Provide the (x, y) coordinate of the cell's center where the given text is located.  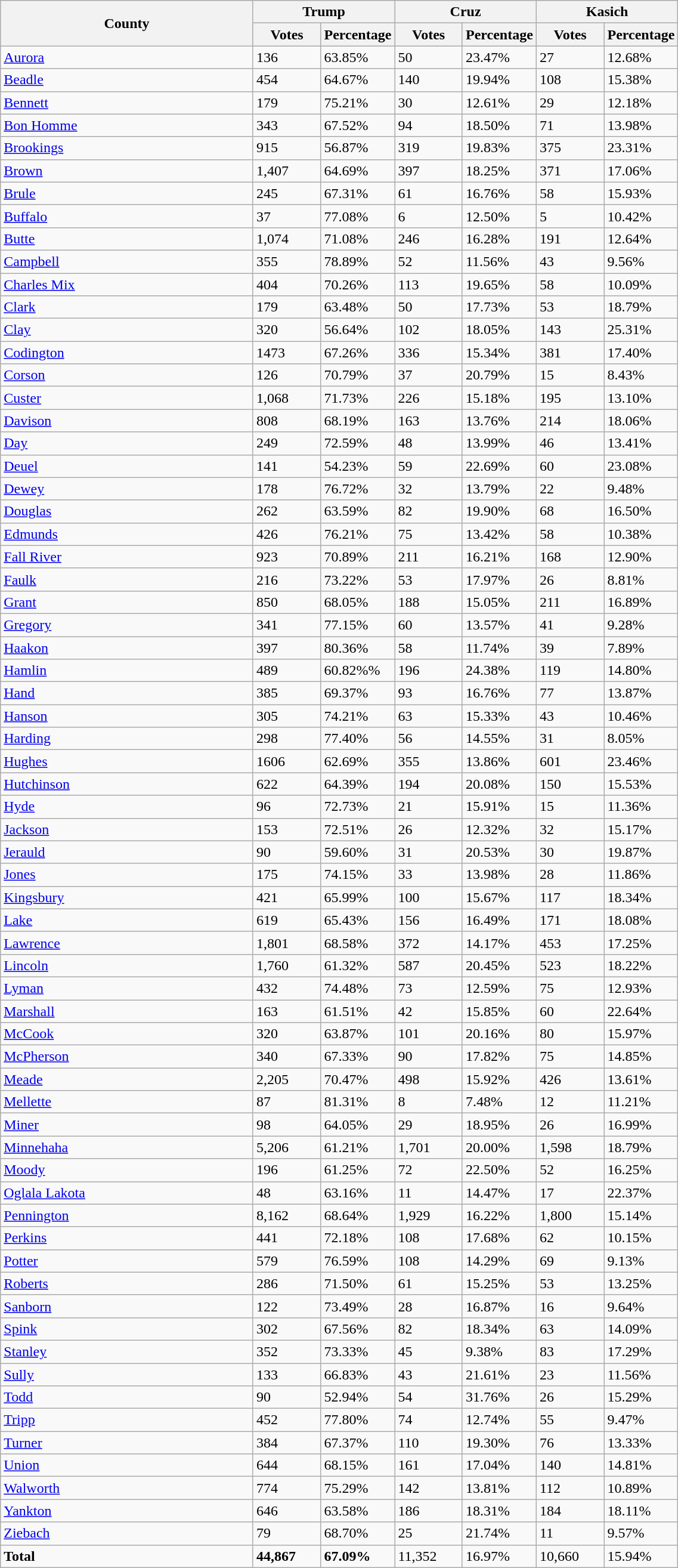
Corson (127, 375)
61.21% (358, 1147)
10.46% (641, 716)
195 (570, 398)
6 (429, 216)
Hand (127, 693)
44,867 (287, 1556)
71.50% (358, 1283)
59.60% (358, 852)
352 (287, 1351)
Lake (127, 920)
305 (287, 716)
454 (287, 80)
336 (429, 353)
15.94% (641, 1556)
9.48% (641, 489)
2,205 (287, 1079)
63.16% (358, 1193)
75.29% (358, 1488)
22.69% (499, 466)
9.38% (499, 1351)
67.37% (358, 1443)
298 (287, 739)
16.50% (641, 511)
County (127, 23)
12.59% (499, 988)
21 (429, 807)
Yankton (127, 1511)
10.09% (641, 285)
77.15% (358, 625)
8.81% (641, 579)
72.59% (358, 443)
375 (570, 148)
Campbell (127, 261)
8.05% (641, 739)
64.67% (358, 80)
Trump (323, 12)
644 (287, 1465)
42 (429, 1011)
63.59% (358, 511)
31.76% (499, 1397)
41 (570, 625)
Hanson (127, 716)
20.00% (499, 1147)
17.73% (499, 307)
19.87% (641, 852)
17.68% (499, 1238)
13.61% (641, 1079)
79 (287, 1533)
67.33% (358, 1057)
54 (429, 1397)
15.17% (641, 829)
340 (287, 1057)
452 (287, 1420)
22.37% (641, 1193)
65.43% (358, 920)
191 (570, 239)
Davison (127, 421)
76.21% (358, 534)
71.73% (358, 398)
67.31% (358, 193)
18.11% (641, 1511)
19.30% (499, 1443)
65.99% (358, 897)
302 (287, 1329)
Stanley (127, 1351)
Hughes (127, 761)
77.80% (358, 1420)
18.25% (499, 171)
64.05% (358, 1125)
68.70% (358, 1533)
17.06% (641, 171)
Gregory (127, 625)
17.25% (641, 943)
13.79% (499, 489)
Butte (127, 239)
13.76% (499, 421)
Lawrence (127, 943)
23.08% (641, 466)
Roberts (127, 1283)
25 (429, 1533)
76.59% (358, 1261)
Beadle (127, 80)
61.51% (358, 1011)
72.73% (358, 807)
15.91% (499, 807)
21.61% (499, 1374)
Tripp (127, 1420)
178 (287, 489)
15.18% (499, 398)
171 (570, 920)
18.05% (499, 330)
94 (429, 125)
186 (429, 1511)
61.25% (358, 1170)
87 (287, 1102)
489 (287, 671)
Kingsbury (127, 897)
371 (570, 171)
45 (429, 1351)
7.89% (641, 647)
384 (287, 1443)
119 (570, 671)
81.31% (358, 1102)
13.57% (499, 625)
5,206 (287, 1147)
101 (429, 1034)
19.90% (499, 511)
72.51% (358, 829)
579 (287, 1261)
16.22% (499, 1215)
9.47% (641, 1420)
1,760 (287, 965)
56.87% (358, 148)
1,068 (287, 398)
12.74% (499, 1420)
168 (570, 557)
80.36% (358, 647)
184 (570, 1511)
22.64% (641, 1011)
15.67% (499, 897)
12 (570, 1102)
68.19% (358, 421)
Sully (127, 1374)
22 (570, 489)
12.18% (641, 103)
1,929 (429, 1215)
74.21% (358, 716)
59 (429, 466)
Deuel (127, 466)
74.48% (358, 988)
63.87% (358, 1034)
1,074 (287, 239)
54.23% (358, 466)
14.47% (499, 1193)
Lyman (127, 988)
39 (570, 647)
70.79% (358, 375)
12.68% (641, 57)
587 (429, 965)
381 (570, 353)
77.08% (358, 216)
17.82% (499, 1057)
74.15% (358, 875)
73 (429, 988)
622 (287, 784)
Bon Homme (127, 125)
23 (570, 1374)
69 (570, 1261)
Fall River (127, 557)
8,162 (287, 1215)
13.99% (499, 443)
20.16% (499, 1034)
15.14% (641, 1215)
15.92% (499, 1079)
Jackson (127, 829)
133 (287, 1374)
Spink (127, 1329)
142 (429, 1488)
67.56% (358, 1329)
67.52% (358, 125)
12.61% (499, 103)
18.50% (499, 125)
Marshall (127, 1011)
808 (287, 421)
850 (287, 602)
Haakon (127, 647)
83 (570, 1351)
1473 (287, 353)
Total (127, 1556)
Lincoln (127, 965)
Meade (127, 1079)
194 (429, 784)
14.85% (641, 1057)
112 (570, 1488)
117 (570, 897)
76.72% (358, 489)
Faulk (127, 579)
73.22% (358, 579)
15.85% (499, 1011)
74 (429, 1420)
17.40% (641, 353)
Aurora (127, 57)
15.93% (641, 193)
18.31% (499, 1511)
249 (287, 443)
72.18% (358, 1238)
61.32% (358, 965)
10.15% (641, 1238)
432 (287, 988)
16.49% (499, 920)
Custer (127, 398)
5 (570, 216)
1,598 (570, 1147)
55 (570, 1420)
343 (287, 125)
246 (429, 239)
17.04% (499, 1465)
13.25% (641, 1283)
16.97% (499, 1556)
Dewey (127, 489)
14.55% (499, 739)
245 (287, 193)
67.09% (358, 1556)
63.48% (358, 307)
52.94% (358, 1397)
15.34% (499, 353)
12.93% (641, 988)
319 (429, 148)
23.47% (499, 57)
80 (570, 1034)
11.21% (641, 1102)
113 (429, 285)
15.05% (499, 602)
13.42% (499, 534)
8 (429, 1102)
110 (429, 1443)
96 (287, 807)
601 (570, 761)
46 (570, 443)
62 (570, 1238)
126 (287, 375)
23.31% (641, 148)
Cruz (465, 12)
Clay (127, 330)
73.49% (358, 1306)
Douglas (127, 511)
19.83% (499, 148)
Clark (127, 307)
Hyde (127, 807)
16.87% (499, 1306)
Kasich (607, 12)
12.64% (641, 239)
16 (570, 1306)
12.90% (641, 557)
13.41% (641, 443)
11.36% (641, 807)
12.50% (499, 216)
Charles Mix (127, 285)
262 (287, 511)
14.09% (641, 1329)
68.15% (358, 1465)
1,801 (287, 943)
122 (287, 1306)
16.89% (641, 602)
18.08% (641, 920)
16.21% (499, 557)
69.37% (358, 693)
Ziebach (127, 1533)
12.32% (499, 829)
15.53% (641, 784)
18.22% (641, 965)
19.94% (499, 80)
76 (570, 1443)
22.50% (499, 1170)
20.79% (499, 375)
56.64% (358, 330)
60.82%% (358, 671)
9.64% (641, 1306)
Buffalo (127, 216)
10.38% (641, 534)
17.97% (499, 579)
923 (287, 557)
1606 (287, 761)
Codington (127, 353)
143 (570, 330)
13.81% (499, 1488)
404 (287, 285)
68 (570, 511)
13.10% (641, 398)
68.58% (358, 943)
372 (429, 943)
24.38% (499, 671)
21.74% (499, 1533)
27 (570, 57)
56 (429, 739)
68.05% (358, 602)
100 (429, 897)
Grant (127, 602)
78.89% (358, 261)
15.25% (499, 1283)
10.89% (641, 1488)
14.81% (641, 1465)
102 (429, 330)
441 (287, 1238)
141 (287, 466)
63.58% (358, 1511)
16.99% (641, 1125)
8.43% (641, 375)
774 (287, 1488)
Brown (127, 171)
Oglala Lakota (127, 1193)
16.25% (641, 1170)
Potter (127, 1261)
13.87% (641, 693)
150 (570, 784)
71 (570, 125)
14.80% (641, 671)
Bennett (127, 103)
Day (127, 443)
Sanborn (127, 1306)
72 (429, 1170)
15.29% (641, 1397)
Turner (127, 1443)
73.33% (358, 1351)
Pennington (127, 1215)
498 (429, 1079)
75.21% (358, 103)
66.83% (358, 1374)
341 (287, 625)
10.42% (641, 216)
67.26% (358, 353)
17.29% (641, 1351)
Perkins (127, 1238)
Minnehaha (127, 1147)
Jones (127, 875)
20.08% (499, 784)
62.69% (358, 761)
523 (570, 965)
19.65% (499, 285)
64.69% (358, 171)
156 (429, 920)
286 (287, 1283)
619 (287, 920)
11.86% (641, 875)
15.97% (641, 1034)
64.39% (358, 784)
70.47% (358, 1079)
18.06% (641, 421)
33 (429, 875)
1,407 (287, 171)
16.28% (499, 239)
136 (287, 57)
175 (287, 875)
153 (287, 829)
Todd (127, 1397)
15.33% (499, 716)
11.74% (499, 647)
11,352 (429, 1556)
10,660 (570, 1556)
453 (570, 943)
214 (570, 421)
Hutchinson (127, 784)
646 (287, 1511)
14.29% (499, 1261)
1,701 (429, 1147)
93 (429, 693)
13.86% (499, 761)
68.64% (358, 1215)
1,800 (570, 1215)
17 (570, 1193)
Union (127, 1465)
385 (287, 693)
77 (570, 693)
7.48% (499, 1102)
9.28% (641, 625)
Edmunds (127, 534)
McCook (127, 1034)
226 (429, 398)
McPherson (127, 1057)
915 (287, 148)
9.13% (641, 1261)
20.45% (499, 965)
9.56% (641, 261)
70.89% (358, 557)
Walworth (127, 1488)
161 (429, 1465)
71.08% (358, 239)
77.40% (358, 739)
Miner (127, 1125)
Brule (127, 193)
18.95% (499, 1125)
25.31% (641, 330)
421 (287, 897)
188 (429, 602)
Brookings (127, 148)
23.46% (641, 761)
Hamlin (127, 671)
98 (287, 1125)
9.57% (641, 1533)
70.26% (358, 285)
15.38% (641, 80)
Harding (127, 739)
Moody (127, 1170)
Mellette (127, 1102)
63.85% (358, 57)
14.17% (499, 943)
Jerauld (127, 852)
20.53% (499, 852)
13.33% (641, 1443)
216 (287, 579)
